Locate the cell with the specified text and output its [x, y] center coordinate. 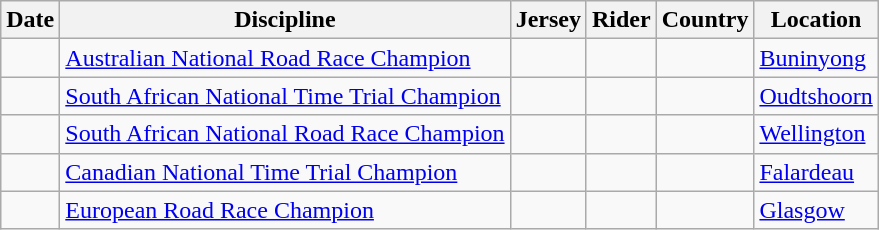
Canadian National Time Trial Champion [285, 172]
European Road Race Champion [285, 210]
Location [816, 20]
Buninyong [816, 58]
Falardeau [816, 172]
Date [30, 20]
Wellington [816, 134]
Oudtshoorn [816, 96]
Jersey [548, 20]
South African National Road Race Champion [285, 134]
Rider [621, 20]
Australian National Road Race Champion [285, 58]
Discipline [285, 20]
Glasgow [816, 210]
Country [705, 20]
South African National Time Trial Champion [285, 96]
